Locate the cell with the specified text and output its [x, y] center coordinate. 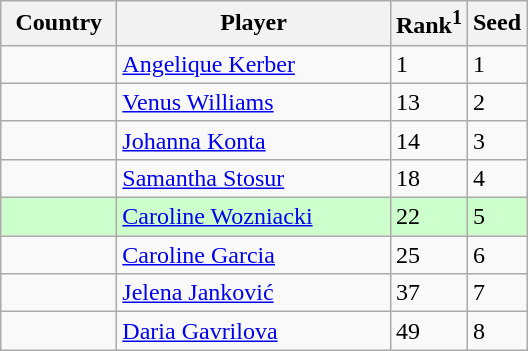
Country [59, 24]
49 [428, 331]
Seed [496, 24]
6 [496, 255]
Rank1 [428, 24]
Angelique Kerber [254, 64]
Daria Gavrilova [254, 331]
Caroline Wozniacki [254, 217]
Venus Williams [254, 102]
Jelena Janković [254, 293]
25 [428, 255]
18 [428, 178]
Samantha Stosur [254, 178]
37 [428, 293]
3 [496, 140]
Johanna Konta [254, 140]
4 [496, 178]
5 [496, 217]
22 [428, 217]
13 [428, 102]
14 [428, 140]
Player [254, 24]
7 [496, 293]
2 [496, 102]
8 [496, 331]
Caroline Garcia [254, 255]
